Extract the (X, Y) coordinate from the center of the cell holding the provided text.  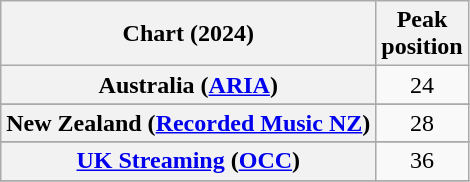
28 (422, 123)
36 (422, 161)
Chart (2024) (188, 34)
24 (422, 85)
Peakposition (422, 34)
Australia (ARIA) (188, 85)
UK Streaming (OCC) (188, 161)
New Zealand (Recorded Music NZ) (188, 123)
